Return the [x, y] coordinate for the center point of the cell that contains the specified text.  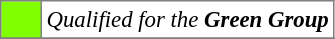
Qualified for the Green Group [188, 20]
